Scan for the cell matching the given text and deliver its [X, Y] coordinate at center. 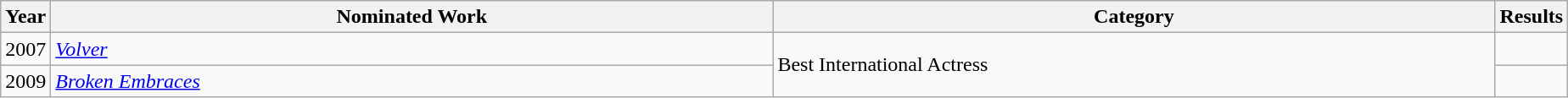
Category [1134, 17]
Broken Embraces [412, 81]
Results [1532, 17]
2007 [25, 49]
Nominated Work [412, 17]
Best International Actress [1134, 65]
Year [25, 17]
Volver [412, 49]
2009 [25, 81]
